Extract the (x, y) coordinate from the center of the cell holding the provided text.  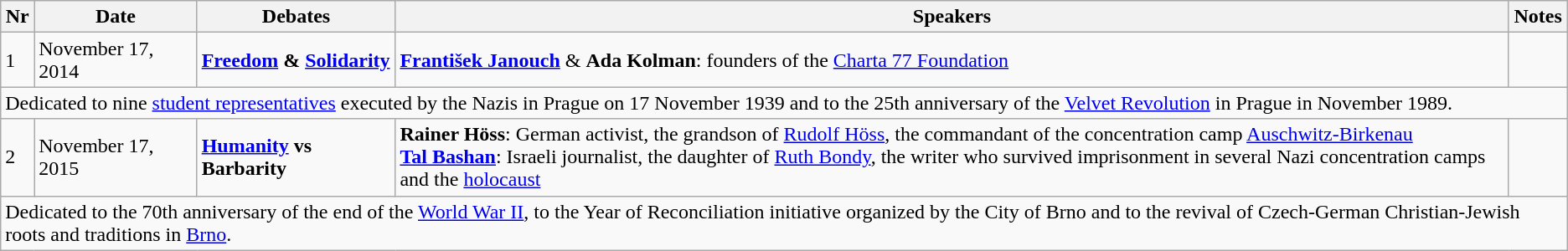
Speakers (952, 17)
1 (18, 60)
Notes (1538, 17)
Date (116, 17)
2 (18, 157)
November 17, 2015 (116, 157)
František Janouch & Ada Kolman: founders of the Charta 77 Foundation (952, 60)
Nr (18, 17)
November 17, 2014 (116, 60)
Freedom & Solidarity (297, 60)
Debates (297, 17)
Humanity vs Barbarity (297, 157)
